Identify which cell holds the provided text, then report its [X, Y] central coordinate. 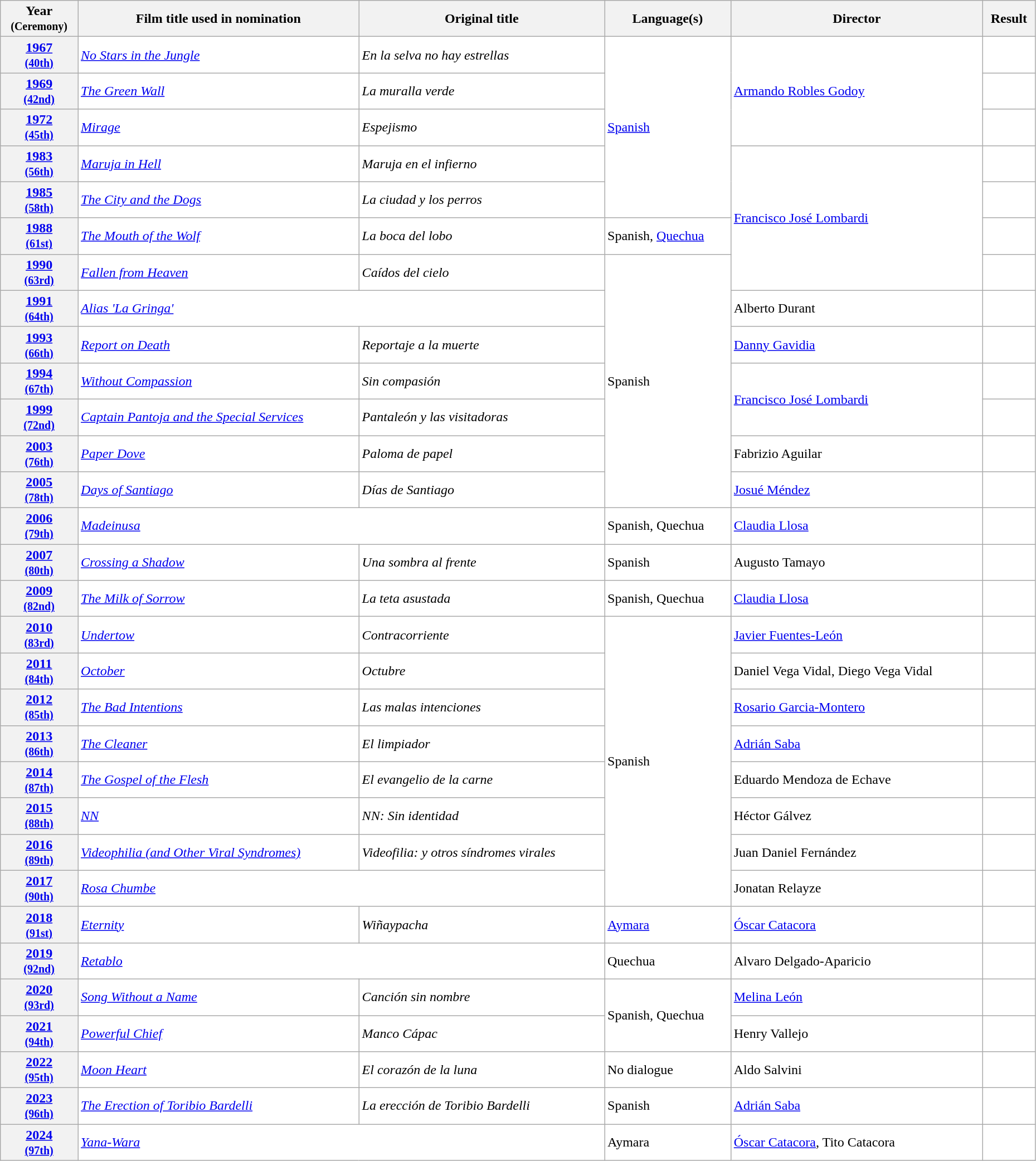
2006(79th) [39, 526]
Reportaje a la muerte [481, 344]
Without Compassion [218, 381]
Héctor Gálvez [857, 816]
1967(40th) [39, 55]
1994(67th) [39, 381]
Song Without a Name [218, 997]
The Gospel of the Flesh [218, 780]
2005(78th) [39, 490]
Paper Dove [218, 453]
Director [857, 19]
Maruja en el infierno [481, 164]
Daniel Vega Vidal, Diego Vega Vidal [857, 671]
2019(92nd) [39, 960]
Eduardo Mendoza de Echave [857, 780]
Retablo [341, 960]
1999(72nd) [39, 417]
Jonatan Relayze [857, 888]
2016(89th) [39, 852]
1991(64th) [39, 309]
The Milk of Sorrow [218, 598]
Maruja in Hell [218, 164]
El corazón de la luna [481, 1070]
No Stars in the Jungle [218, 55]
The Mouth of the Wolf [218, 236]
1993(66th) [39, 344]
Henry Vallejo [857, 1033]
Danny Gavidia [857, 344]
Josué Méndez [857, 490]
En la selva no hay estrellas [481, 55]
Óscar Catacora [857, 925]
Report on Death [218, 344]
Videofilia: y otros síndromes virales [481, 852]
Crossing a Shadow [218, 563]
1988(61st) [39, 236]
Espejismo [481, 127]
Language(s) [668, 19]
2013(86th) [39, 743]
No dialogue [668, 1070]
2017(90th) [39, 888]
La teta asustada [481, 598]
Octubre [481, 671]
2011(84th) [39, 671]
Contracorriente [481, 635]
Yana-Wara [341, 1142]
Alvaro Delgado-Aparicio [857, 960]
NN: Sin identidad [481, 816]
Quechua [668, 960]
2007(80th) [39, 563]
2015(88th) [39, 816]
2018(91st) [39, 925]
Powerful Chief [218, 1033]
Fabrizio Aguilar [857, 453]
La boca del lobo [481, 236]
Original title [481, 19]
La muralla verde [481, 91]
Days of Santiago [218, 490]
1990(63rd) [39, 272]
Melina León [857, 997]
2012(85th) [39, 708]
2003(76th) [39, 453]
NN [218, 816]
Year(Ceremony) [39, 19]
Undertow [218, 635]
Óscar Catacora, Tito Catacora [857, 1142]
Aldo Salvini [857, 1070]
1985(58th) [39, 199]
October [218, 671]
Días de Santiago [481, 490]
El evangelio de la carne [481, 780]
La erección de Toribio Bardelli [481, 1106]
The Green Wall [218, 91]
2021(94th) [39, 1033]
Augusto Tamayo [857, 563]
Moon Heart [218, 1070]
Alberto Durant [857, 309]
2014(87th) [39, 780]
The Cleaner [218, 743]
Result [1009, 19]
2010(83rd) [39, 635]
Paloma de papel [481, 453]
Alias 'La Gringa' [341, 309]
Juan Daniel Fernández [857, 852]
Pantaleón y las visitadoras [481, 417]
Captain Pantoja and the Special Services [218, 417]
2009(82nd) [39, 598]
2020(93rd) [39, 997]
Film title used in nomination [218, 19]
The Bad Intentions [218, 708]
Madeinusa [341, 526]
Manco Cápac [481, 1033]
Las malas intenciones [481, 708]
Mirage [218, 127]
Una sombra al frente [481, 563]
Fallen from Heaven [218, 272]
Javier Fuentes-León [857, 635]
1983(56th) [39, 164]
Rosario Garcia-Montero [857, 708]
El limpiador [481, 743]
Eternity [218, 925]
La ciudad y los perros [481, 199]
Rosa Chumbe [341, 888]
The City and the Dogs [218, 199]
Videophilia (and Other Viral Syndromes) [218, 852]
Armando Robles Godoy [857, 91]
Sin compasión [481, 381]
Caídos del cielo [481, 272]
1969(42nd) [39, 91]
Canción sin nombre [481, 997]
1972(45th) [39, 127]
2022(95th) [39, 1070]
Wiñaypacha [481, 925]
The Erection of Toribio Bardelli [218, 1106]
2023(96th) [39, 1106]
2024(97th) [39, 1142]
